For the text-containing cell, return its midpoint in (x, y) coordinate format. 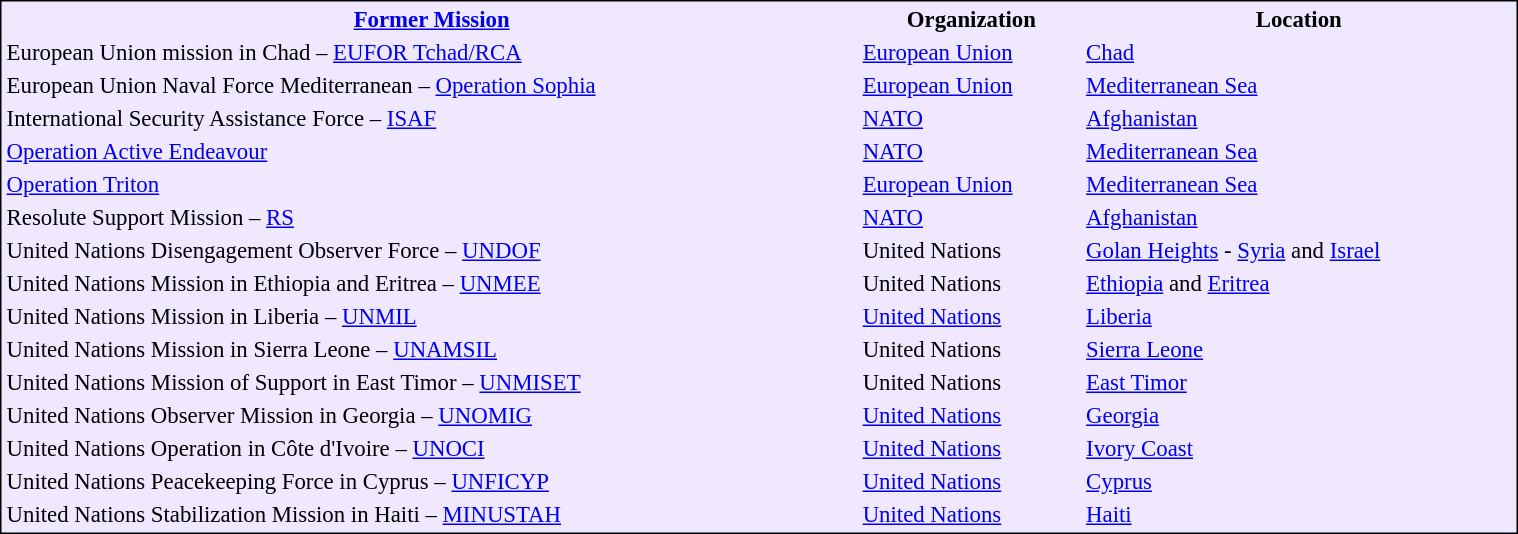
Operation Active Endeavour (432, 151)
Ethiopia and Eritrea (1299, 283)
United Nations Stabilization Mission in Haiti – MINUSTAH (432, 515)
United Nations Peacekeeping Force in Cyprus – UNFICYP (432, 481)
United Nations Mission of Support in East Timor – UNMISET (432, 383)
International Security Assistance Force – ISAF (432, 119)
East Timor (1299, 383)
Resolute Support Mission – RS (432, 217)
Georgia (1299, 415)
European Union Naval Force Mediterranean – Operation Sophia (432, 85)
Ivory Coast (1299, 449)
Cyprus (1299, 481)
Haiti (1299, 515)
United Nations Operation in Côte d'Ivoire – UNOCI (432, 449)
United Nations Observer Mission in Georgia – UNOMIG (432, 415)
Location (1299, 19)
Golan Heights - Syria and Israel (1299, 251)
European Union mission in Chad – EUFOR Tchad/RCA (432, 53)
United Nations Disengagement Observer Force – UNDOF (432, 251)
Sierra Leone (1299, 349)
Operation Triton (432, 185)
Former Mission (432, 19)
Chad (1299, 53)
United Nations Mission in Liberia – UNMIL (432, 317)
United Nations Mission in Sierra Leone – UNAMSIL (432, 349)
Liberia (1299, 317)
Organization (971, 19)
United Nations Mission in Ethiopia and Eritrea – UNMEE (432, 283)
